Scan for the cell matching the given text and deliver its (X, Y) coordinate at center. 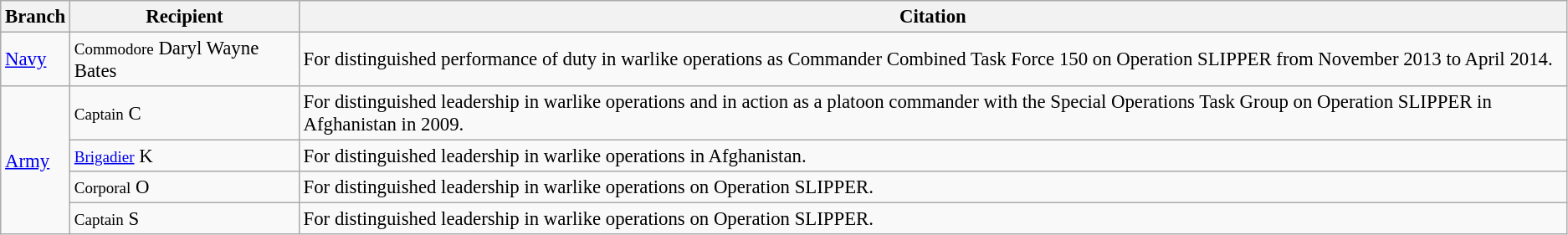
Captain C (185, 114)
Navy (35, 60)
Brigadier K (185, 156)
For distinguished leadership in warlike operations in Afghanistan. (932, 156)
Branch (35, 17)
Citation (932, 17)
Recipient (185, 17)
Commodore Daryl Wayne Bates (185, 60)
Army (35, 161)
Captain S (185, 219)
Corporal O (185, 187)
